Find where the given text appears and provide that cell's center as [X, Y] coordinate. 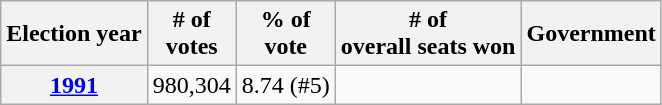
1991 [74, 85]
% ofvote [286, 34]
# ofvotes [192, 34]
980,304 [192, 85]
Government [591, 34]
8.74 (#5) [286, 85]
# ofoverall seats won [428, 34]
Election year [74, 34]
